Detect which cell encompasses the target text, then output its (X, Y) center coordinate. 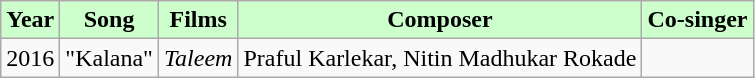
Films (198, 20)
"Kalana" (110, 58)
Co-singer (698, 20)
Praful Karlekar, Nitin Madhukar Rokade (440, 58)
Composer (440, 20)
Taleem (198, 58)
Song (110, 20)
Year (30, 20)
2016 (30, 58)
